Detect which cell encompasses the target text, then output its (X, Y) center coordinate. 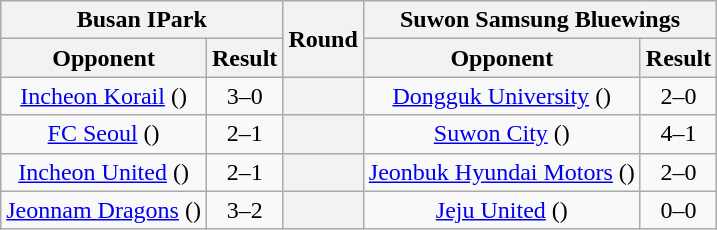
Suwon Samsung Bluewings (540, 20)
0–0 (678, 210)
Round (323, 39)
Incheon United () (104, 172)
Jeonnam Dragons () (104, 210)
Incheon Korail () (104, 96)
Jeju United () (502, 210)
3–0 (244, 96)
FC Seoul () (104, 134)
Busan IPark (142, 20)
Dongguk University () (502, 96)
4–1 (678, 134)
Jeonbuk Hyundai Motors () (502, 172)
3–2 (244, 210)
Suwon City () (502, 134)
